Pinpoint the cell where the given text exists, returning its [X, Y] midpoint coordinate. 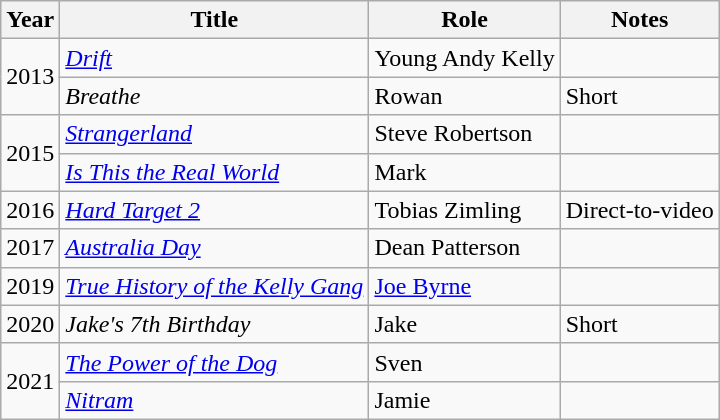
Breathe [214, 96]
2019 [30, 286]
Nitram [214, 400]
True History of the Kelly Gang [214, 286]
2020 [30, 324]
Young Andy Kelly [464, 58]
Is This the Real World [214, 172]
Jamie [464, 400]
Role [464, 20]
Sven [464, 362]
Title [214, 20]
2017 [30, 248]
2021 [30, 381]
2013 [30, 77]
Rowan [464, 96]
Joe Byrne [464, 286]
Tobias Zimling [464, 210]
The Power of the Dog [214, 362]
Jake's 7th Birthday [214, 324]
Drift [214, 58]
Strangerland [214, 134]
Jake [464, 324]
Dean Patterson [464, 248]
Direct-to-video [640, 210]
Steve Robertson [464, 134]
Australia Day [214, 248]
Hard Target 2 [214, 210]
2015 [30, 153]
2016 [30, 210]
Mark [464, 172]
Year [30, 20]
Notes [640, 20]
